Return the [x, y] coordinate for the center point of the cell that contains the specified text.  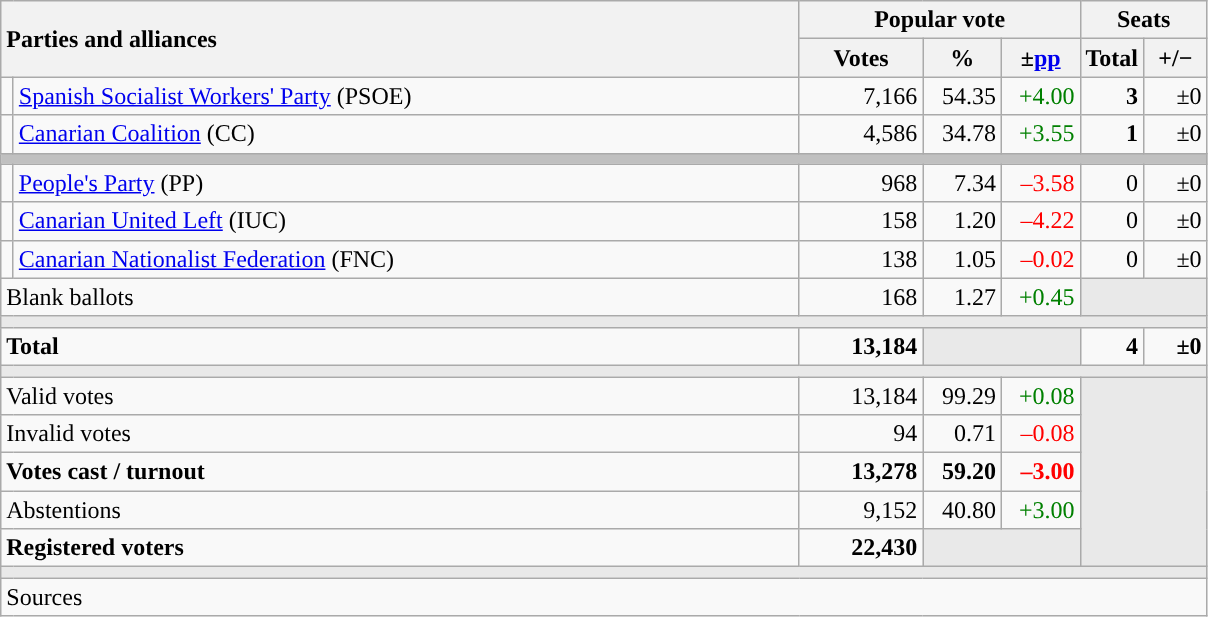
–3.58 [1040, 183]
Canarian Nationalist Federation (FNC) [406, 259]
Canarian Coalition (CC) [406, 134]
Invalid votes [400, 434]
–3.00 [1040, 472]
±pp [1040, 58]
Votes [861, 58]
+0.08 [1040, 395]
13,278 [861, 472]
168 [861, 297]
Abstentions [400, 510]
0.71 [962, 434]
–0.02 [1040, 259]
+4.00 [1040, 96]
4,586 [861, 134]
–4.22 [1040, 221]
34.78 [962, 134]
7,166 [861, 96]
40.80 [962, 510]
% [962, 58]
Canarian United Left (IUC) [406, 221]
4 [1112, 346]
99.29 [962, 395]
22,430 [861, 548]
1 [1112, 134]
Seats [1144, 20]
Popular vote [940, 20]
+3.00 [1040, 510]
Blank ballots [400, 297]
Votes cast / turnout [400, 472]
+/− [1176, 58]
Sources [604, 597]
9,152 [861, 510]
54.35 [962, 96]
–0.08 [1040, 434]
94 [861, 434]
59.20 [962, 472]
158 [861, 221]
People's Party (PP) [406, 183]
7.34 [962, 183]
Spanish Socialist Workers' Party (PSOE) [406, 96]
1.20 [962, 221]
Valid votes [400, 395]
+3.55 [1040, 134]
1.05 [962, 259]
1.27 [962, 297]
+0.45 [1040, 297]
Parties and alliances [400, 39]
Registered voters [400, 548]
138 [861, 259]
968 [861, 183]
3 [1112, 96]
